Scan for the cell matching the given text and deliver its [x, y] coordinate at center. 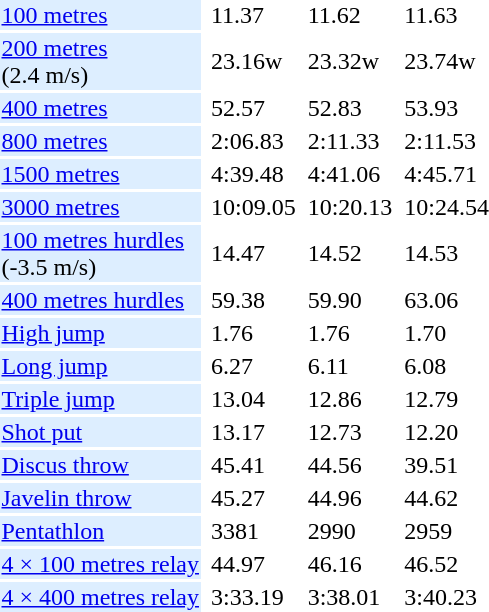
52.57 [253, 108]
4 × 400 metres relay [100, 597]
100 metres hurdles (-3.5 m/s) [100, 254]
2:06.83 [253, 141]
12.86 [350, 399]
2:11.33 [350, 141]
Long jump [100, 366]
400 metres [100, 108]
4 × 100 metres relay [100, 564]
400 metres hurdles [100, 300]
23.32w [350, 62]
1500 metres [100, 174]
4:39.48 [253, 174]
45.41 [253, 465]
12.73 [350, 432]
10:20.13 [350, 207]
14.47 [253, 254]
Discus throw [100, 465]
800 metres [100, 141]
High jump [100, 333]
13.04 [253, 399]
3:38.01 [350, 597]
3000 metres [100, 207]
23.16w [253, 62]
200 metres (2.4 m/s) [100, 62]
3381 [253, 531]
45.27 [253, 498]
2990 [350, 531]
44.97 [253, 564]
Triple jump [100, 399]
3:33.19 [253, 597]
10:09.05 [253, 207]
4:41.06 [350, 174]
13.17 [253, 432]
59.90 [350, 300]
Pentathlon [100, 531]
100 metres [100, 15]
6.27 [253, 366]
14.52 [350, 254]
Shot put [100, 432]
44.56 [350, 465]
52.83 [350, 108]
11.37 [253, 15]
44.96 [350, 498]
Javelin throw [100, 498]
6.11 [350, 366]
59.38 [253, 300]
11.62 [350, 15]
46.16 [350, 564]
